Return the (x, y) coordinate for the center point of the cell that contains the specified text.  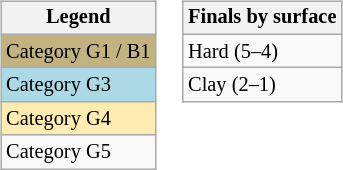
Clay (2–1) (262, 85)
Finals by surface (262, 18)
Category G3 (78, 85)
Legend (78, 18)
Category G4 (78, 119)
Hard (5–4) (262, 51)
Category G1 / B1 (78, 51)
Category G5 (78, 152)
